Provide the (X, Y) coordinate of the cell's center where the given text is located.  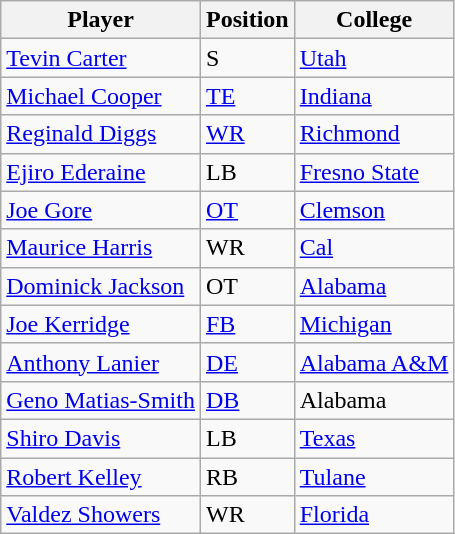
TE (247, 96)
Joe Gore (101, 210)
RB (247, 477)
Fresno State (374, 172)
Tevin Carter (101, 58)
FB (247, 324)
Florida (374, 515)
Shiro Davis (101, 438)
Robert Kelley (101, 477)
Valdez Showers (101, 515)
Michael Cooper (101, 96)
Ejiro Ederaine (101, 172)
S (247, 58)
Texas (374, 438)
Anthony Lanier (101, 362)
Geno Matias-Smith (101, 400)
Maurice Harris (101, 248)
College (374, 20)
DE (247, 362)
Joe Kerridge (101, 324)
Tulane (374, 477)
Position (247, 20)
Utah (374, 58)
Alabama A&M (374, 362)
Richmond (374, 134)
Indiana (374, 96)
DB (247, 400)
Player (101, 20)
Dominick Jackson (101, 286)
Michigan (374, 324)
Cal (374, 248)
Clemson (374, 210)
Reginald Diggs (101, 134)
